Locate the cell with the specified text and output its (x, y) center coordinate. 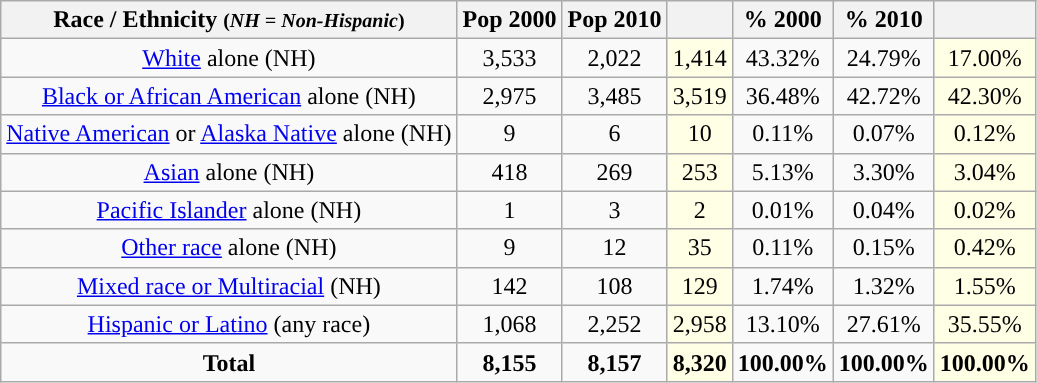
2 (700, 210)
Hispanic or Latino (any race) (229, 324)
2,958 (700, 324)
3 (614, 210)
418 (510, 172)
0.15% (884, 248)
0.02% (984, 210)
3,485 (614, 96)
% 2010 (884, 20)
108 (614, 286)
Total (229, 362)
Native American or Alaska Native alone (NH) (229, 134)
27.61% (884, 324)
35.55% (984, 324)
1.32% (884, 286)
8,157 (614, 362)
2,022 (614, 58)
36.48% (782, 96)
129 (700, 286)
Other race alone (NH) (229, 248)
1,068 (510, 324)
12 (614, 248)
42.72% (884, 96)
1 (510, 210)
Race / Ethnicity (NH = Non-Hispanic) (229, 20)
269 (614, 172)
Black or African American alone (NH) (229, 96)
1.74% (782, 286)
1,414 (700, 58)
Pop 2010 (614, 20)
253 (700, 172)
0.01% (782, 210)
2,252 (614, 324)
42.30% (984, 96)
10 (700, 134)
0.42% (984, 248)
24.79% (884, 58)
6 (614, 134)
142 (510, 286)
Mixed race or Multiracial (NH) (229, 286)
5.13% (782, 172)
8,155 (510, 362)
43.32% (782, 58)
17.00% (984, 58)
3.30% (884, 172)
3,519 (700, 96)
Asian alone (NH) (229, 172)
Pacific Islander alone (NH) (229, 210)
2,975 (510, 96)
1.55% (984, 286)
8,320 (700, 362)
0.04% (884, 210)
White alone (NH) (229, 58)
3,533 (510, 58)
Pop 2000 (510, 20)
% 2000 (782, 20)
0.12% (984, 134)
0.07% (884, 134)
3.04% (984, 172)
35 (700, 248)
13.10% (782, 324)
